Extract the (x, y) coordinate from the center of the cell holding the provided text.  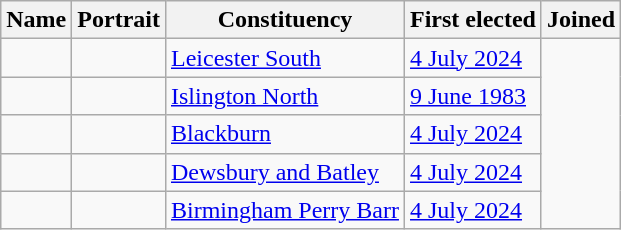
Name (36, 20)
Islington North (284, 96)
Portrait (119, 20)
Leicester South (284, 58)
First elected (472, 20)
9 June 1983 (472, 96)
Blackburn (284, 134)
Joined (580, 20)
Constituency (284, 20)
Dewsbury and Batley (284, 172)
Birmingham Perry Barr (284, 210)
